Determine the [X, Y] coordinate at the center of the cell enclosing the given text.  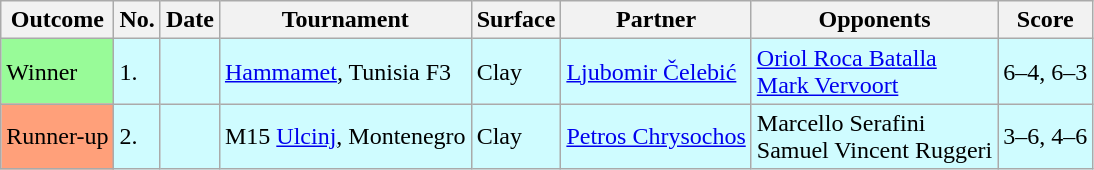
Score [1046, 20]
Surface [516, 20]
Petros Chrysochos [656, 136]
No. [137, 20]
M15 Ulcinj, Montenegro [345, 136]
3–6, 4–6 [1046, 136]
Oriol Roca Batalla Mark Vervoort [874, 72]
Ljubomir Čelebić [656, 72]
Date [190, 20]
Hammamet, Tunisia F3 [345, 72]
Winner [58, 72]
Tournament [345, 20]
2. [137, 136]
Marcello Serafini Samuel Vincent Ruggeri [874, 136]
1. [137, 72]
Outcome [58, 20]
Partner [656, 20]
6–4, 6–3 [1046, 72]
Runner-up [58, 136]
Opponents [874, 20]
